Extract the [X, Y] coordinate from the center of the cell holding the provided text.  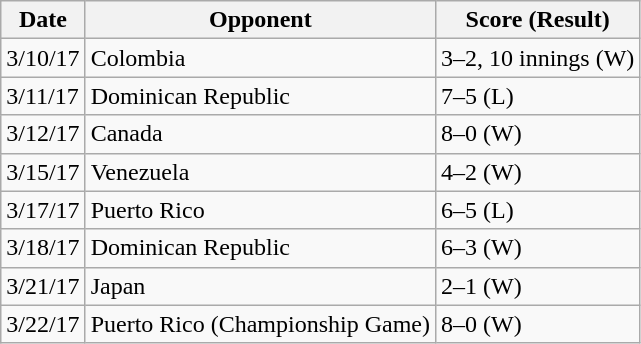
3/10/17 [43, 58]
6–5 (L) [537, 210]
Canada [260, 134]
7–5 (L) [537, 96]
6–3 (W) [537, 248]
Score (Result) [537, 20]
Puerto Rico [260, 210]
3/17/17 [43, 210]
4–2 (W) [537, 172]
3/22/17 [43, 324]
2–1 (W) [537, 286]
Venezuela [260, 172]
3–2, 10 innings (W) [537, 58]
Opponent [260, 20]
3/11/17 [43, 96]
3/15/17 [43, 172]
3/21/17 [43, 286]
3/12/17 [43, 134]
Date [43, 20]
Puerto Rico (Championship Game) [260, 324]
3/18/17 [43, 248]
Colombia [260, 58]
Japan [260, 286]
